For the text-containing cell, return its midpoint in [x, y] coordinate format. 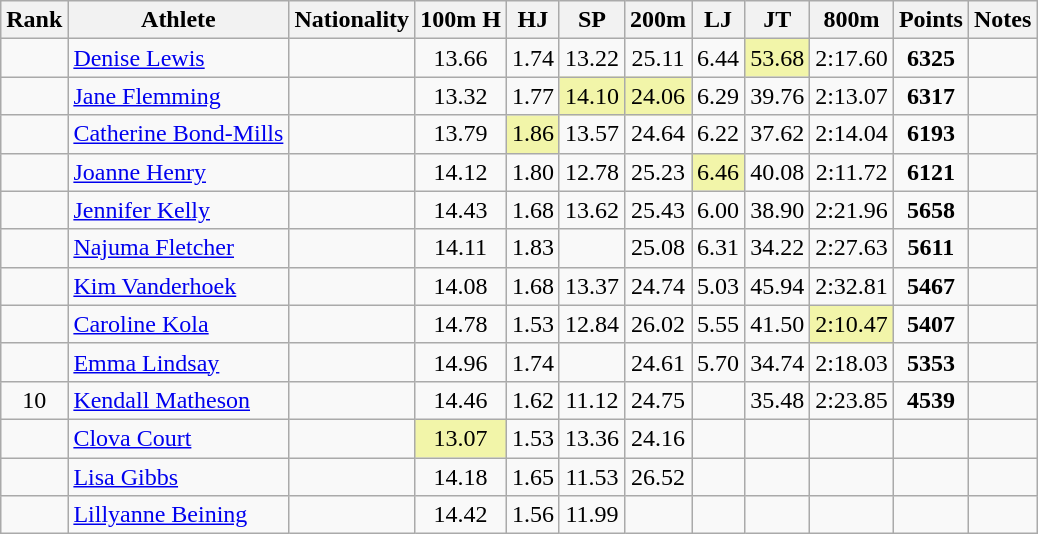
4539 [930, 400]
12.84 [592, 324]
Najuma Fletcher [178, 248]
13.66 [461, 58]
13.62 [592, 210]
11.53 [592, 477]
14.12 [461, 172]
1.56 [532, 515]
24.64 [658, 134]
5658 [930, 210]
25.43 [658, 210]
HJ [532, 20]
6.31 [718, 248]
14.18 [461, 477]
SP [592, 20]
34.74 [778, 362]
5407 [930, 324]
Kim Vanderhoek [178, 286]
100m H [461, 20]
39.76 [778, 96]
13.79 [461, 134]
13.32 [461, 96]
14.10 [592, 96]
6.46 [718, 172]
14.96 [461, 362]
Caroline Kola [178, 324]
2:21.96 [852, 210]
2:18.03 [852, 362]
25.11 [658, 58]
1.65 [532, 477]
13.22 [592, 58]
2:32.81 [852, 286]
Catherine Bond-Mills [178, 134]
38.90 [778, 210]
13.36 [592, 438]
5353 [930, 362]
6121 [930, 172]
6325 [930, 58]
Points [930, 20]
13.57 [592, 134]
1.62 [532, 400]
5.03 [718, 286]
26.02 [658, 324]
5.70 [718, 362]
25.08 [658, 248]
34.22 [778, 248]
6.29 [718, 96]
6.44 [718, 58]
Joanne Henry [178, 172]
Denise Lewis [178, 58]
Lillyanne Beining [178, 515]
5611 [930, 248]
Nationality [352, 20]
1.83 [532, 248]
10 [34, 400]
200m [658, 20]
24.16 [658, 438]
Kendall Matheson [178, 400]
2:17.60 [852, 58]
5467 [930, 286]
2:14.04 [852, 134]
6317 [930, 96]
6193 [930, 134]
1.86 [532, 134]
53.68 [778, 58]
Notes [1002, 20]
14.42 [461, 515]
14.46 [461, 400]
13.07 [461, 438]
12.78 [592, 172]
14.43 [461, 210]
13.37 [592, 286]
45.94 [778, 286]
11.99 [592, 515]
2:23.85 [852, 400]
2:27.63 [852, 248]
24.06 [658, 96]
5.55 [718, 324]
25.23 [658, 172]
24.61 [658, 362]
14.08 [461, 286]
11.12 [592, 400]
Emma Lindsay [178, 362]
6.22 [718, 134]
40.08 [778, 172]
41.50 [778, 324]
2:13.07 [852, 96]
800m [852, 20]
2:11.72 [852, 172]
JT [778, 20]
Clova Court [178, 438]
Athlete [178, 20]
14.78 [461, 324]
Rank [34, 20]
24.74 [658, 286]
37.62 [778, 134]
2:10.47 [852, 324]
26.52 [658, 477]
Jane Flemming [178, 96]
1.80 [532, 172]
Lisa Gibbs [178, 477]
Jennifer Kelly [178, 210]
24.75 [658, 400]
1.77 [532, 96]
35.48 [778, 400]
LJ [718, 20]
14.11 [461, 248]
6.00 [718, 210]
